Locate the cell with the specified text and output its [X, Y] center coordinate. 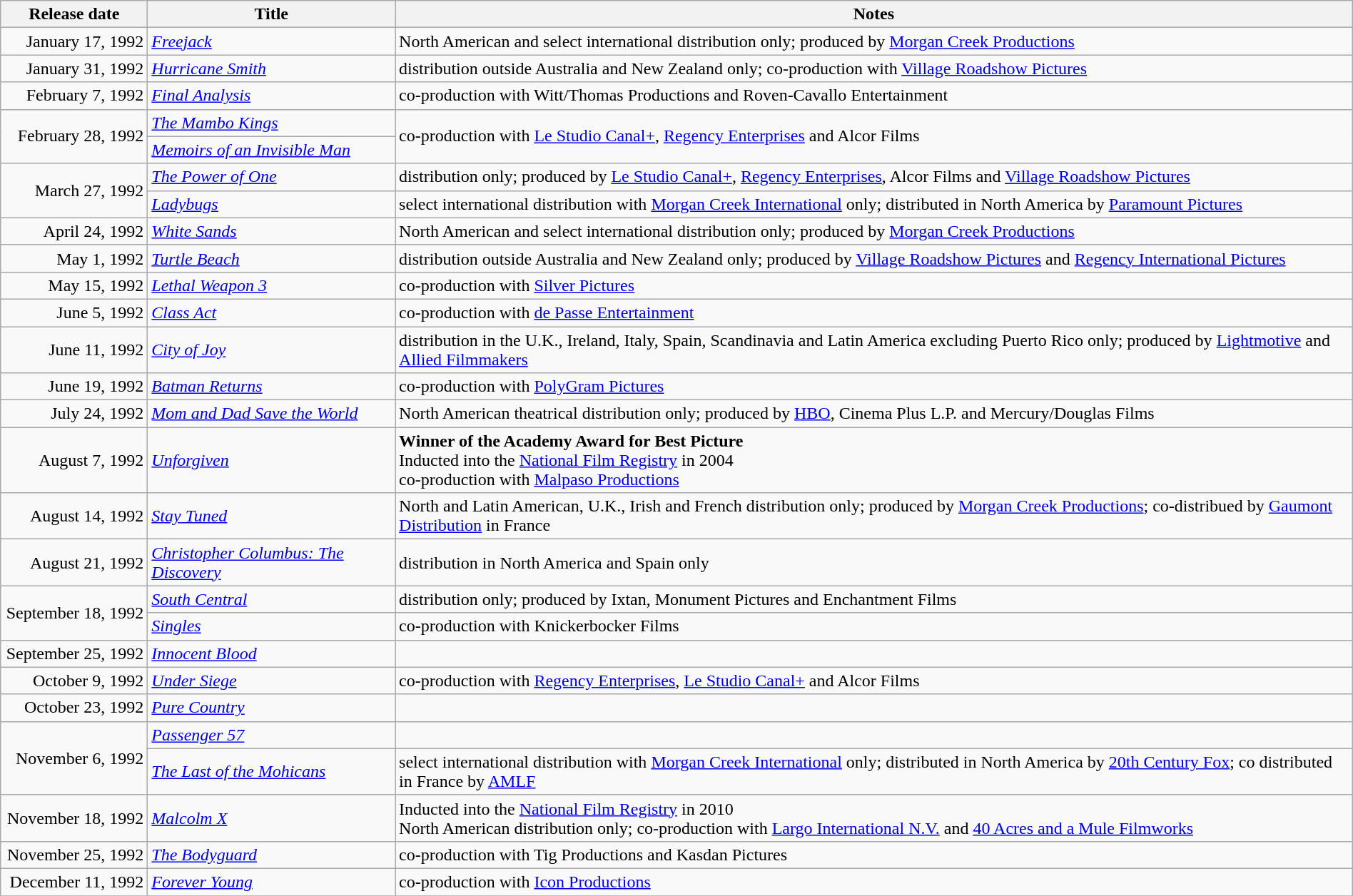
November 6, 1992 [74, 758]
Memoirs of an Invisible Man [271, 150]
April 24, 1992 [74, 231]
June 5, 1992 [74, 312]
Class Act [271, 312]
co-production with Le Studio Canal+, Regency Enterprises and Alcor Films [874, 136]
November 18, 1992 [74, 818]
October 9, 1992 [74, 681]
Passenger 57 [271, 735]
Christopher Columbus: The Discovery [271, 562]
co-production with Silver Pictures [874, 285]
May 15, 1992 [74, 285]
distribution outside Australia and New Zealand only; co-production with Village Roadshow Pictures [874, 68]
November 25, 1992 [74, 855]
December 11, 1992 [74, 882]
co-production with Knickerbocker Films [874, 626]
Batman Returns [271, 387]
Mom and Dad Save the World [271, 414]
The Mambo Kings [271, 123]
North American theatrical distribution only; produced by HBO, Cinema Plus L.P. and Mercury/Douglas Films [874, 414]
June 11, 1992 [74, 350]
August 7, 1992 [74, 460]
co-production with Regency Enterprises, Le Studio Canal+ and Alcor Films [874, 681]
Under Siege [271, 681]
co-production with Icon Productions [874, 882]
Notes [874, 14]
Turtle Beach [271, 258]
The Power of One [271, 177]
Singles [271, 626]
February 28, 1992 [74, 136]
May 1, 1992 [74, 258]
January 17, 1992 [74, 41]
Freejack [271, 41]
Malcolm X [271, 818]
The Bodyguard [271, 855]
Unforgiven [271, 460]
Final Analysis [271, 96]
July 24, 1992 [74, 414]
Pure Country [271, 708]
Forever Young [271, 882]
distribution only; produced by Le Studio Canal+, Regency Enterprises, Alcor Films and Village Roadshow Pictures [874, 177]
September 25, 1992 [74, 653]
August 14, 1992 [74, 516]
February 7, 1992 [74, 96]
South Central [271, 599]
distribution outside Australia and New Zealand only; produced by Village Roadshow Pictures and Regency International Pictures [874, 258]
co-production with Tig Productions and Kasdan Pictures [874, 855]
August 21, 1992 [74, 562]
Winner of the Academy Award for Best PictureInducted into the National Film Registry in 2004co-production with Malpaso Productions [874, 460]
Lethal Weapon 3 [271, 285]
White Sands [271, 231]
The Last of the Mohicans [271, 772]
Hurricane Smith [271, 68]
co-production with PolyGram Pictures [874, 387]
March 27, 1992 [74, 190]
distribution in North America and Spain only [874, 562]
September 18, 1992 [74, 613]
Release date [74, 14]
City of Joy [271, 350]
co-production with Witt/Thomas Productions and Roven-Cavallo Entertainment [874, 96]
select international distribution with Morgan Creek International only; distributed in North America by Paramount Pictures [874, 204]
Innocent Blood [271, 653]
January 31, 1992 [74, 68]
Ladybugs [271, 204]
Title [271, 14]
Stay Tuned [271, 516]
June 19, 1992 [74, 387]
co-production with de Passe Entertainment [874, 312]
October 23, 1992 [74, 708]
distribution only; produced by Ixtan, Monument Pictures and Enchantment Films [874, 599]
